Determine the [X, Y] coordinate at the center of the cell enclosing the given text.  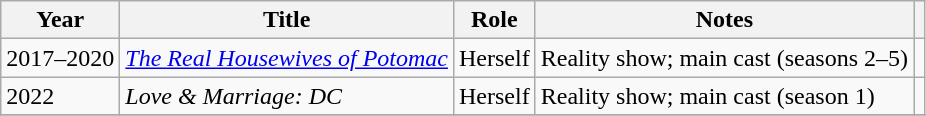
2017–2020 [60, 58]
Reality show; main cast (season 1) [724, 96]
Love & Marriage: DC [287, 96]
Year [60, 20]
Role [494, 20]
2022 [60, 96]
The Real Housewives of Potomac [287, 58]
Title [287, 20]
Notes [724, 20]
Reality show; main cast (seasons 2–5) [724, 58]
